Determine the [X, Y] coordinate at the center of the cell enclosing the given text.  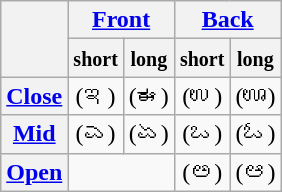
(ಆ) [256, 172]
(ಇ) [96, 96]
(ಅ) [202, 172]
Open [34, 172]
(ಈ) [148, 96]
(ಎ) [96, 134]
(ಊ) [256, 96]
Close [34, 96]
(ಉ) [202, 96]
(ಏ) [148, 134]
Mid [34, 134]
(ಓ) [256, 134]
(ಒ) [202, 134]
Back [228, 20]
Front [122, 20]
